Find where the given text appears and provide that cell's center as [x, y] coordinate. 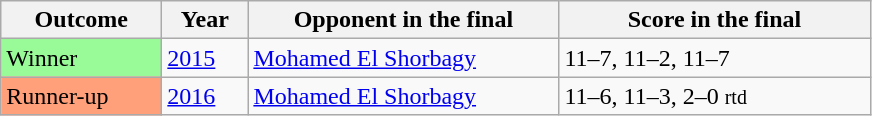
11–6, 11–3, 2–0 rtd [714, 96]
Score in the final [714, 20]
Opponent in the final [404, 20]
Year [205, 20]
2016 [205, 96]
Winner [82, 58]
Runner-up [82, 96]
2015 [205, 58]
Outcome [82, 20]
11–7, 11–2, 11–7 [714, 58]
